For the text-containing cell, return its midpoint in [x, y] coordinate format. 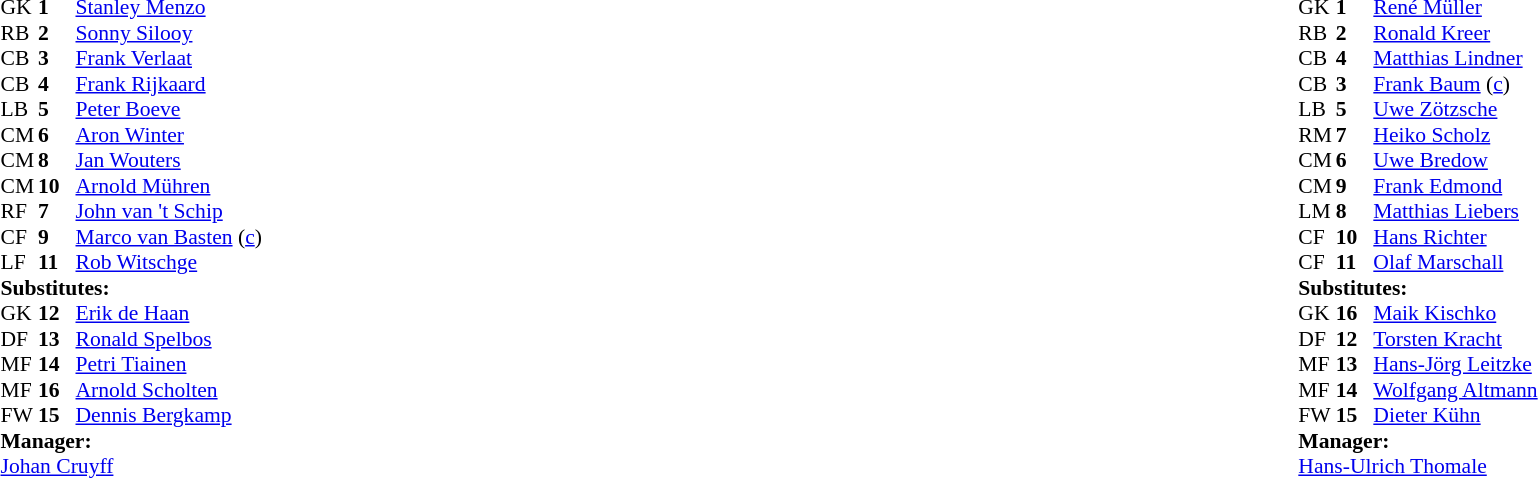
Frank Rijkaard [169, 84]
RM [1317, 135]
Frank Baum (c) [1455, 84]
Frank Verlaat [169, 59]
Uwe Bredow [1455, 161]
RF [19, 211]
Arnold Scholten [169, 390]
Uwe Zötzsche [1455, 109]
Frank Edmond [1455, 186]
Rob Witschge [169, 263]
Arnold Mühren [169, 186]
Sonny Silooy [169, 33]
John van 't Schip [169, 211]
LM [1317, 211]
LF [19, 263]
Maik Kischko [1455, 313]
Jan Wouters [169, 161]
Marco van Basten (c) [169, 237]
Peter Boeve [169, 109]
Heiko Scholz [1455, 135]
Matthias Liebers [1455, 211]
Ronald Kreer [1455, 33]
Wolfgang Altmann [1455, 390]
Dieter Kühn [1455, 415]
Petri Tiainen [169, 365]
Aron Winter [169, 135]
Hans Richter [1455, 237]
Hans-Jörg Leitzke [1455, 365]
Erik de Haan [169, 313]
Ronald Spelbos [169, 339]
Matthias Lindner [1455, 59]
Dennis Bergkamp [169, 415]
Torsten Kracht [1455, 339]
Olaf Marschall [1455, 263]
